Provide the (X, Y) coordinate of the cell's center where the given text is located.  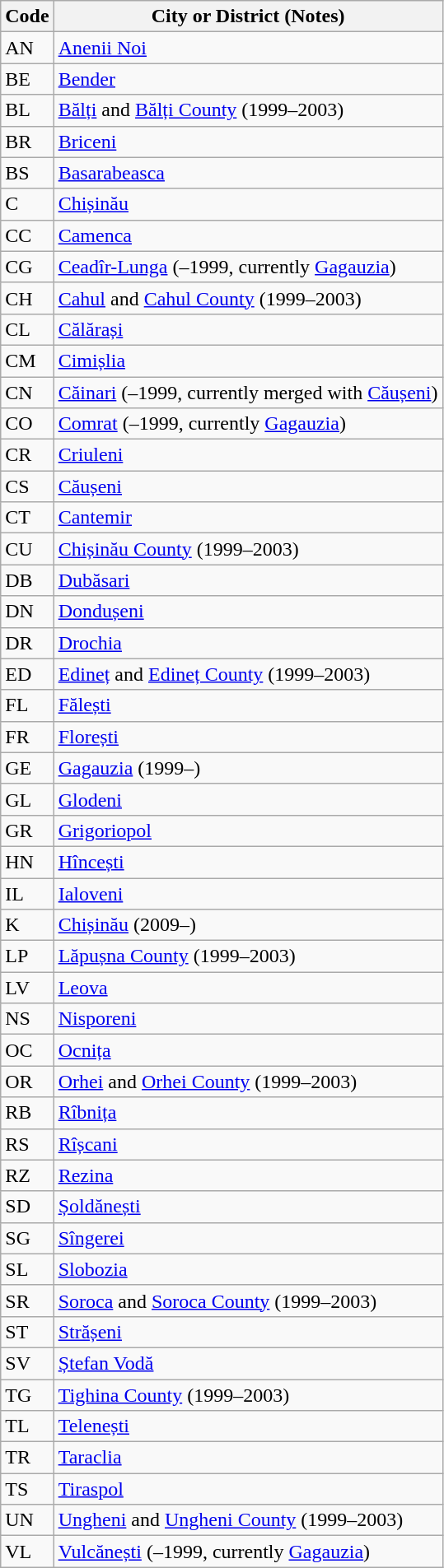
IL (27, 893)
Chișinău (2009–) (248, 925)
BS (27, 173)
Lăpușna County (1999–2003) (248, 956)
Căinari (–1999, currently merged with Căușeni) (248, 393)
CL (27, 329)
CG (27, 267)
TG (27, 1395)
LP (27, 956)
Code (27, 16)
TS (27, 1489)
CC (27, 235)
RS (27, 1144)
CM (27, 361)
Căușeni (248, 486)
Hîncești (248, 862)
HN (27, 862)
Tiraspol (248, 1489)
DB (27, 580)
Ocnița (248, 1050)
DR (27, 643)
Grigoriopol (248, 831)
Edineț and Edineț County (1999–2003) (248, 674)
Briceni (248, 142)
Cahul and Cahul County (1999–2003) (248, 298)
Rîbnița (248, 1113)
Criuleni (248, 455)
CR (27, 455)
SG (27, 1238)
Cantemir (248, 518)
Drochia (248, 643)
SL (27, 1269)
City or District (Notes) (248, 16)
Dondușeni (248, 612)
OR (27, 1082)
NS (27, 1019)
OC (27, 1050)
Nisporeni (248, 1019)
Glodeni (248, 799)
Vulcănești (–1999, currently Gagauzia) (248, 1552)
GE (27, 768)
CO (27, 424)
Ștefan Vodă (248, 1363)
RZ (27, 1175)
DN (27, 612)
FL (27, 705)
SV (27, 1363)
CH (27, 298)
Tighina County (1999–2003) (248, 1395)
TR (27, 1458)
Rîșcani (248, 1144)
Sîngerei (248, 1238)
CT (27, 518)
Dubăsari (248, 580)
CU (27, 549)
LV (27, 988)
Ceadîr-Lunga (–1999, currently Gagauzia) (248, 267)
CS (27, 486)
Rezina (248, 1175)
ST (27, 1332)
Strășeni (248, 1332)
Orhei and Orhei County (1999–2003) (248, 1082)
BE (27, 79)
RB (27, 1113)
Comrat (–1999, currently Gagauzia) (248, 424)
UN (27, 1520)
Florești (248, 737)
GR (27, 831)
Telenești (248, 1426)
Ialoveni (248, 893)
Camenca (248, 235)
Cimișlia (248, 361)
K (27, 925)
Fălești (248, 705)
Taraclia (248, 1458)
ED (27, 674)
FR (27, 737)
Șoldănești (248, 1207)
Leova (248, 988)
C (27, 204)
Ungheni and Ungheni County (1999–2003) (248, 1520)
TL (27, 1426)
Călărași (248, 329)
SR (27, 1300)
BR (27, 142)
AN (27, 48)
Basarabeasca (248, 173)
Slobozia (248, 1269)
Bălți and Bălți County (1999–2003) (248, 110)
CN (27, 393)
GL (27, 799)
Soroca and Soroca County (1999–2003) (248, 1300)
BL (27, 110)
Chișinău County (1999–2003) (248, 549)
Anenii Noi (248, 48)
Bender (248, 79)
VL (27, 1552)
Gagauzia (1999–) (248, 768)
SD (27, 1207)
Chișinău (248, 204)
